Identify which cell holds the provided text, then report its (X, Y) central coordinate. 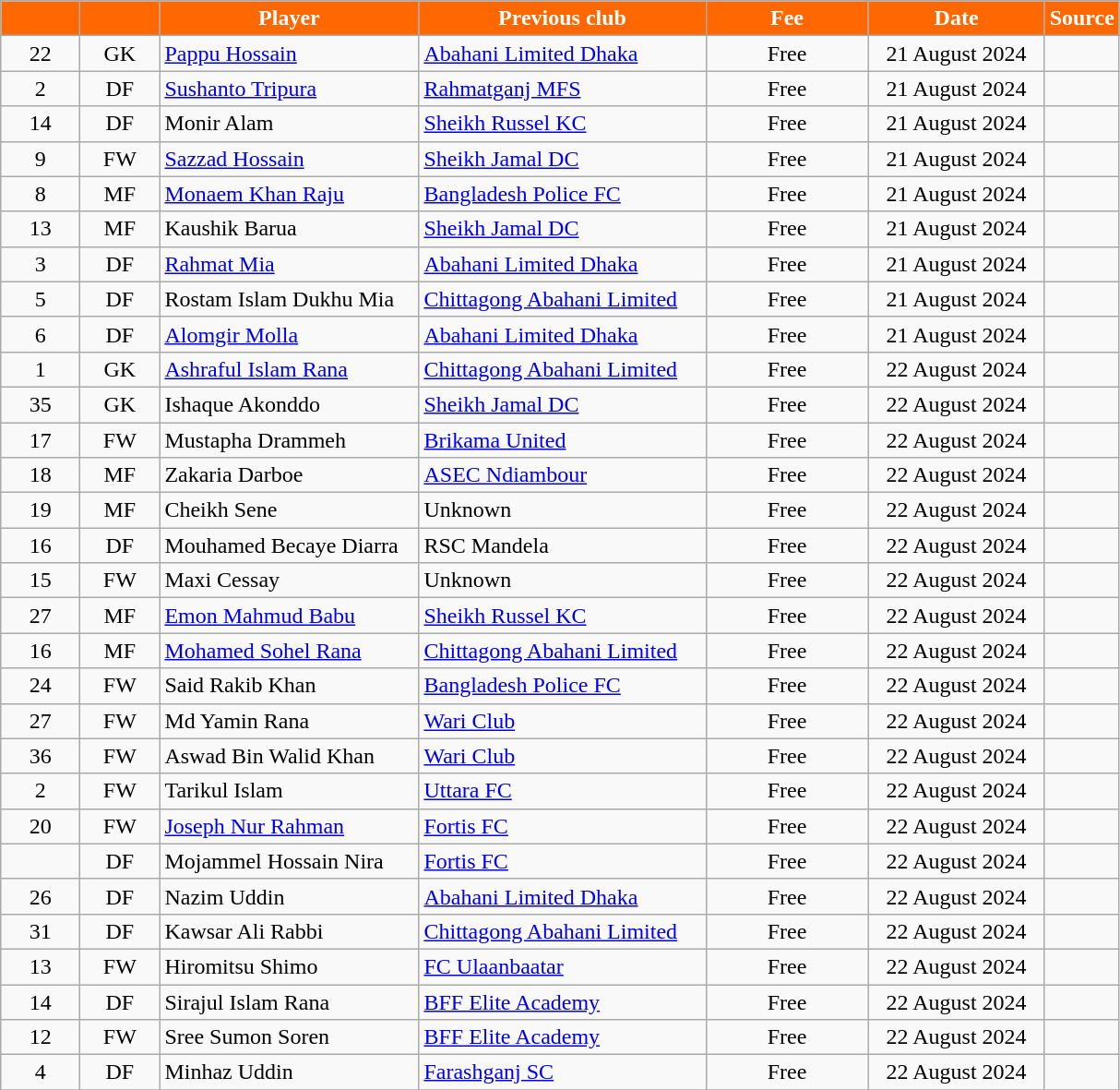
Farashganj SC (563, 1072)
FC Ulaanbaatar (563, 966)
3 (41, 264)
ASEC Ndiambour (563, 475)
31 (41, 931)
Aswad Bin Walid Khan (290, 756)
4 (41, 1072)
Uttara FC (563, 791)
Mouhamed Becaye Diarra (290, 545)
Hiromitsu Shimo (290, 966)
Md Yamin Rana (290, 721)
Fee (787, 18)
Date (956, 18)
6 (41, 334)
Rahmat Mia (290, 264)
Alomgir Molla (290, 334)
36 (41, 756)
Zakaria Darboe (290, 475)
20 (41, 826)
Mojammel Hossain Nira (290, 861)
26 (41, 896)
Maxi Cessay (290, 581)
Minhaz Uddin (290, 1072)
8 (41, 194)
Mohamed Sohel Rana (290, 651)
Brikama United (563, 440)
Source (1081, 18)
9 (41, 159)
Ashraful Islam Rana (290, 369)
1 (41, 369)
Cheikh Sene (290, 510)
Mustapha Drammeh (290, 440)
Emon Mahmud Babu (290, 616)
RSC Mandela (563, 545)
Tarikul Islam (290, 791)
22 (41, 54)
12 (41, 1037)
Kawsar Ali Rabbi (290, 931)
24 (41, 686)
15 (41, 581)
Sirajul Islam Rana (290, 1001)
Joseph Nur Rahman (290, 826)
35 (41, 404)
Pappu Hossain (290, 54)
Kaushik Barua (290, 229)
Monaem Khan Raju (290, 194)
18 (41, 475)
19 (41, 510)
Sazzad Hossain (290, 159)
Rostam Islam Dukhu Mia (290, 299)
Said Rakib Khan (290, 686)
Sree Sumon Soren (290, 1037)
Rahmatganj MFS (563, 89)
5 (41, 299)
Ishaque Akonddo (290, 404)
Monir Alam (290, 124)
Nazim Uddin (290, 896)
Previous club (563, 18)
17 (41, 440)
Sushanto Tripura (290, 89)
Player (290, 18)
